Extract the [X, Y] coordinate from the center of the cell holding the provided text.  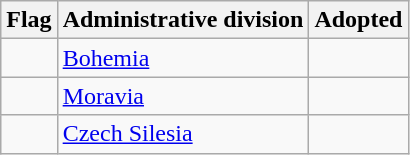
Bohemia [183, 58]
Moravia [183, 96]
Flag [29, 20]
Administrative division [183, 20]
Adopted [358, 20]
Czech Silesia [183, 134]
